From the cell containing the given text, extract its center point as (X, Y) coordinate. 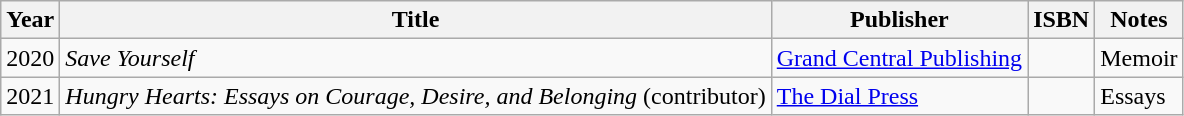
Save Yourself (416, 58)
2020 (30, 58)
Grand Central Publishing (899, 58)
ISBN (1062, 20)
Hungry Hearts: Essays on Courage, Desire, and Belonging (contributor) (416, 96)
Title (416, 20)
Essays (1139, 96)
2021 (30, 96)
Notes (1139, 20)
Year (30, 20)
The Dial Press (899, 96)
Publisher (899, 20)
Memoir (1139, 58)
